Return the (X, Y) coordinate for the center point of the cell that contains the specified text.  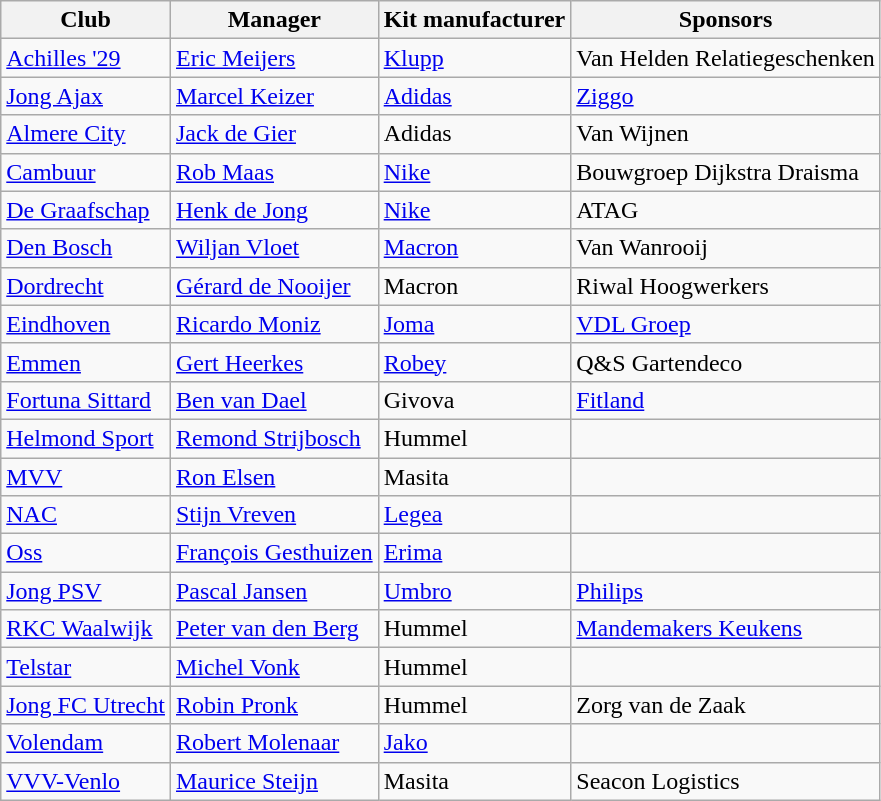
Kit manufacturer (474, 20)
Robert Molenaar (274, 743)
Ron Elsen (274, 477)
Telstar (86, 667)
François Gesthuizen (274, 553)
Oss (86, 553)
Jong PSV (86, 591)
Philips (726, 591)
Mandemakers Keukens (726, 629)
Den Bosch (86, 248)
Stijn Vreven (274, 515)
Pascal Jansen (274, 591)
Van Wanrooij (726, 248)
Joma (474, 324)
Maurice Steijn (274, 781)
Fortuna Sittard (86, 400)
Marcel Keizer (274, 96)
Manager (274, 20)
RKC Waalwijk (86, 629)
Helmond Sport (86, 438)
Jack de Gier (274, 134)
Ziggo (726, 96)
Remond Strijbosch (274, 438)
Dordrecht (86, 286)
Achilles '29 (86, 58)
Van Wijnen (726, 134)
Eric Meijers (274, 58)
Sponsors (726, 20)
VVV-Venlo (86, 781)
Ricardo Moniz (274, 324)
Givova (474, 400)
Peter van den Berg (274, 629)
De Graafschap (86, 210)
Ben van Dael (274, 400)
VDL Groep (726, 324)
Van Helden Relatiegeschenken (726, 58)
Henk de Jong (274, 210)
Seacon Logistics (726, 781)
Erima (474, 553)
Q&S Gartendeco (726, 362)
ATAG (726, 210)
Almere City (86, 134)
Jako (474, 743)
Eindhoven (86, 324)
Volendam (86, 743)
Legea (474, 515)
Robey (474, 362)
Jong FC Utrecht (86, 705)
Robin Pronk (274, 705)
Gérard de Nooijer (274, 286)
Michel Vonk (274, 667)
Gert Heerkes (274, 362)
Riwal Hoogwerkers (726, 286)
Rob Maas (274, 172)
Cambuur (86, 172)
Jong Ajax (86, 96)
NAC (86, 515)
Zorg van de Zaak (726, 705)
Emmen (86, 362)
Club (86, 20)
MVV (86, 477)
Umbro (474, 591)
Wiljan Vloet (274, 248)
Bouwgroep Dijkstra Draisma (726, 172)
Klupp (474, 58)
Fitland (726, 400)
